Identify which cell holds the provided text, then report its [X, Y] central coordinate. 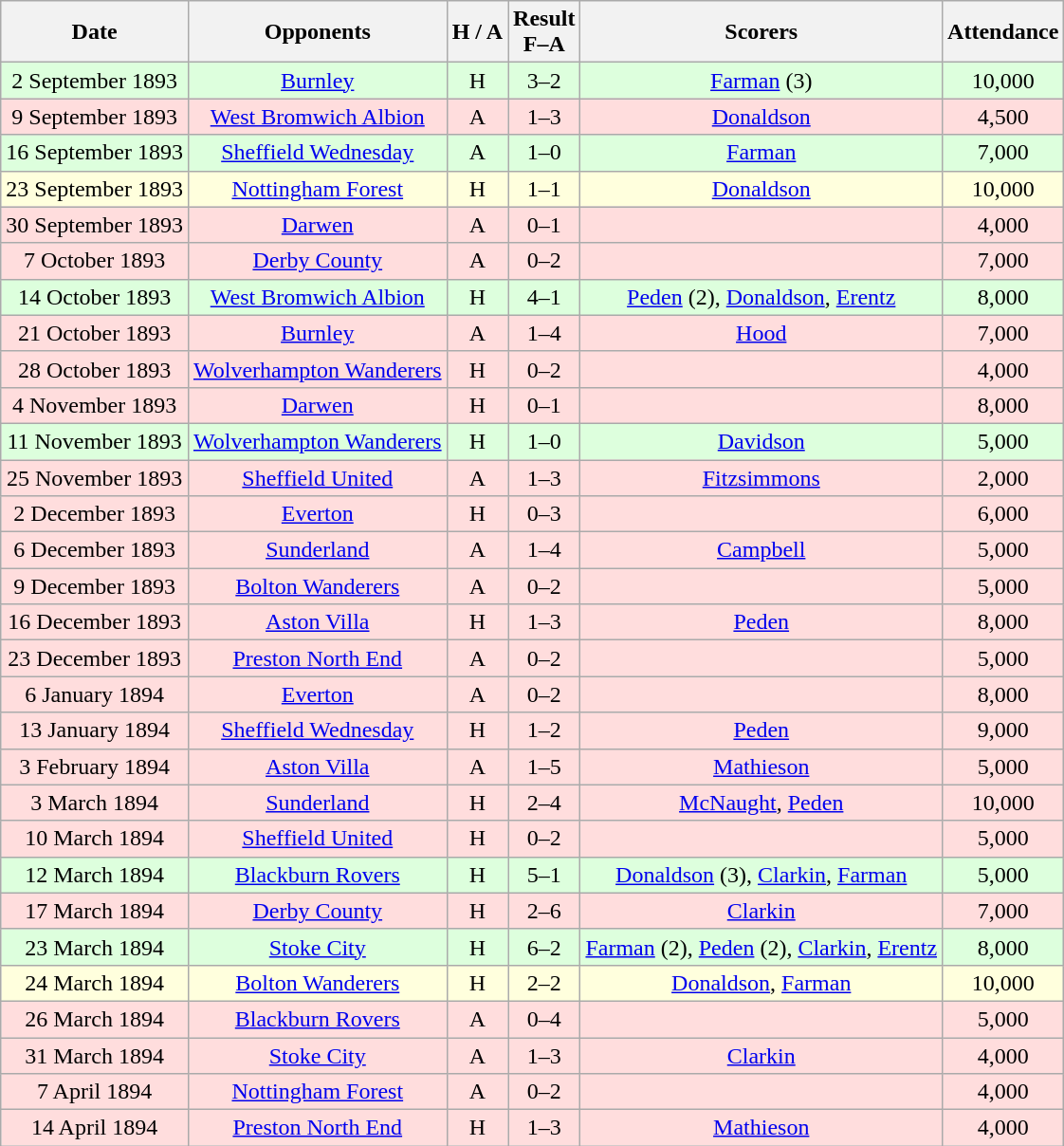
3–2 [544, 81]
12 March 1894 [95, 875]
4–1 [544, 297]
Attendance [1003, 32]
0–4 [544, 1019]
7 October 1893 [95, 261]
Donaldson (3), Clarkin, Farman [761, 875]
5–1 [544, 875]
Fitzsimmons [761, 477]
31 March 1894 [95, 1056]
26 March 1894 [95, 1019]
14 April 1894 [95, 1128]
4 November 1893 [95, 405]
7 April 1894 [95, 1092]
21 October 1893 [95, 333]
14 October 1893 [95, 297]
23 March 1894 [95, 947]
6,000 [1003, 514]
4,500 [1003, 117]
3 February 1894 [95, 767]
6 December 1893 [95, 550]
2 December 1893 [95, 514]
9 December 1893 [95, 586]
1–2 [544, 730]
1–1 [544, 189]
2,000 [1003, 477]
McNaught, Peden [761, 803]
Farman (2), Peden (2), Clarkin, Erentz [761, 947]
1–5 [544, 767]
9 September 1893 [95, 117]
17 March 1894 [95, 911]
23 December 1893 [95, 658]
ResultF–A [544, 32]
16 December 1893 [95, 622]
9,000 [1003, 730]
6 January 1894 [95, 694]
Farman [761, 153]
2 September 1893 [95, 81]
Campbell [761, 550]
Peden (2), Donaldson, Erentz [761, 297]
2–2 [544, 983]
Donaldson, Farman [761, 983]
11 November 1893 [95, 441]
28 October 1893 [95, 369]
Scorers [761, 32]
10 March 1894 [95, 839]
23 September 1893 [95, 189]
0–3 [544, 514]
13 January 1894 [95, 730]
25 November 1893 [95, 477]
2–6 [544, 911]
16 September 1893 [95, 153]
6–2 [544, 947]
Farman (3) [761, 81]
H / A [477, 32]
Date [95, 32]
30 September 1893 [95, 225]
Davidson [761, 441]
2–4 [544, 803]
24 March 1894 [95, 983]
Hood [761, 333]
3 March 1894 [95, 803]
Opponents [317, 32]
